Find where the given text appears and provide that cell's center as [x, y] coordinate. 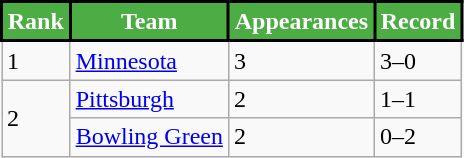
0–2 [418, 137]
Bowling Green [149, 137]
1 [36, 60]
3–0 [418, 60]
1–1 [418, 99]
Team [149, 22]
Appearances [301, 22]
Record [418, 22]
Rank [36, 22]
Pittsburgh [149, 99]
3 [301, 60]
Minnesota [149, 60]
